Return [x, y] of the center of cell containing provided text 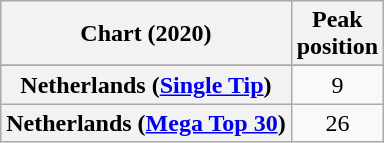
9 [337, 85]
Peakposition [337, 34]
Netherlands (Mega Top 30) [146, 123]
Chart (2020) [146, 34]
26 [337, 123]
Netherlands (Single Tip) [146, 85]
